Pinpoint the cell where the given text exists, returning its [x, y] midpoint coordinate. 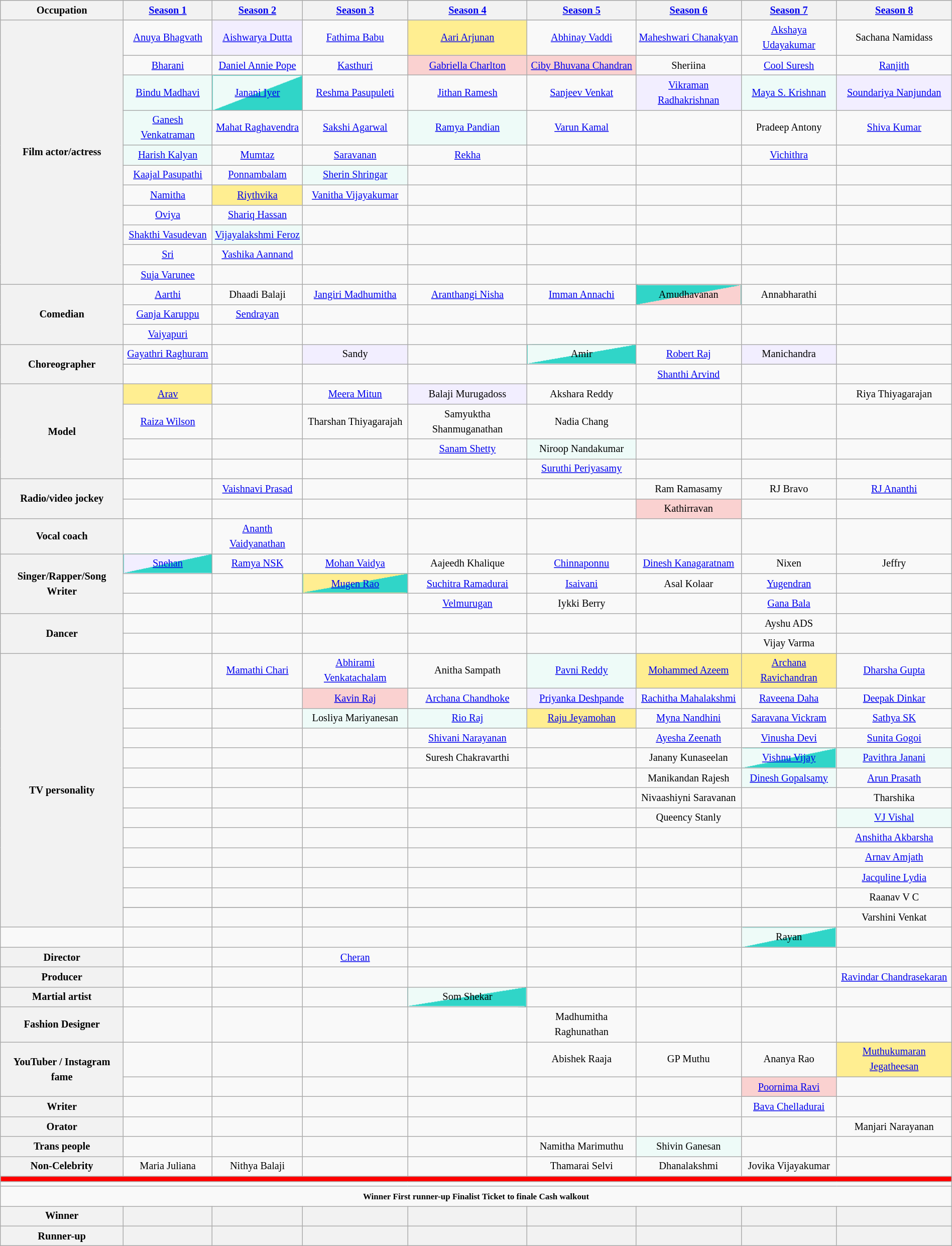
Shakthi Vasudevan [168, 235]
Ananth Vaidyanathan [258, 536]
Pavni Reddy [581, 670]
Bava Chelladurai [789, 1107]
Mohan Vaidya [355, 563]
Queency Stanly [689, 818]
Varun Kamal [581, 128]
Nivaashiyni Saravanan [689, 798]
Rio Raj [467, 718]
Ravindar Chandrasekaran [894, 977]
Trans people [62, 1147]
Akshaya Udayakumar [789, 38]
Niroop Nandakumar [581, 449]
Velmurugan [467, 603]
Jovika Vijayakumar [789, 1166]
Kathirravan [689, 509]
Shariq Hassan [258, 215]
Ramya NSK [258, 563]
Annabharathi [789, 294]
Vishnu Vijay [789, 758]
Arav [168, 394]
Saravana Vickram [789, 718]
Jangiri Madhumitha [355, 294]
Tharshika [894, 798]
Director [62, 957]
Maheshwari Chanakyan [689, 38]
Sathya SK [894, 718]
Raveena Daha [789, 698]
Producer [62, 977]
Jacquline Lydia [894, 877]
Mamathi Chari [258, 670]
Choreographer [62, 364]
Ayshu ADS [789, 623]
Ganja Karuppu [168, 314]
Som Shekar [467, 997]
Ayesha Zeenath [689, 738]
Oviya [168, 215]
GP Muthu [689, 1059]
Vocal coach [62, 536]
Asal Kolaar [689, 584]
Aarthi [168, 294]
Robert Raj [689, 354]
Season 6 [689, 10]
Dinesh Gopalsamy [789, 778]
Muthukumaran Jegatheesan [894, 1059]
Reshma Pasupuleti [355, 92]
Anuya Bhagvath [168, 38]
Mahat Raghavendra [258, 128]
Namitha [168, 195]
Dharsha Gupta [894, 670]
Myna Nandhini [689, 718]
Season 5 [581, 10]
Maya S. Krishnan [789, 92]
Bharani [168, 65]
Aishwarya Dutta [258, 38]
Aari Arjunan [467, 38]
Samyuktha Shanmuganathan [467, 421]
Manichandra [789, 354]
Model [62, 431]
Varshini Venkat [894, 917]
Rekha [467, 155]
Vaiyapuri [168, 334]
Sunita Gogoi [894, 738]
Amir [581, 354]
Pradeep Antony [789, 128]
Winner First runner-up Finalist Ticket to finale Cash walkout [476, 1196]
Vaishnavi Prasad [258, 489]
Radio/video jockey [62, 498]
Cheran [355, 957]
Thamarai Selvi [581, 1166]
Abhinay Vaddi [581, 38]
Season 7 [789, 10]
Soundariya Nanjundan [894, 92]
Ciby Bhuvana Chandran [581, 65]
Fashion Designer [62, 1025]
Imman Annachi [581, 294]
Season 2 [258, 10]
Priyanka Deshpande [581, 698]
Chinnaponnu [581, 563]
Ananya Rao [789, 1059]
Sakshi Agarwal [355, 128]
Janany Kunaseelan [689, 758]
Janani Iyer [258, 92]
Occupation [62, 10]
Isaivani [581, 584]
VJ Vishal [894, 818]
Raiza Wilson [168, 421]
Season 8 [894, 10]
Sri [168, 255]
Yugendran [789, 584]
Sanjeev Venkat [581, 92]
Ram Ramasamy [689, 489]
Aranthangi Nisha [467, 294]
Vinusha Devi [789, 738]
Jeffry [894, 563]
Nithya Balaji [258, 1166]
Yashika Aannand [258, 255]
RJ Ananthi [894, 489]
Jithan Ramesh [467, 92]
Dinesh Kanagaratnam [689, 563]
Raju Jeyamohan [581, 718]
Suja Varunee [168, 275]
Shivani Narayanan [467, 738]
Sherin Shringar [355, 175]
Mohammed Azeem [689, 670]
Abhirami Venkatachalam [355, 670]
Manjari Narayanan [894, 1126]
Nadia Chang [581, 421]
Ranjith [894, 65]
Singer/Rapper/Song Writer [62, 584]
Vikraman Radhakrishnan [689, 92]
Dancer [62, 633]
Aajeedh Khalique [467, 563]
Balaji Murugadoss [467, 394]
Vijay Varma [789, 643]
Madhumitha Raghunathan [581, 1025]
Ganesh Venkatraman [168, 128]
Cool Suresh [789, 65]
Arun Prasath [894, 778]
Sheriina [689, 65]
Sandy [355, 354]
Poornima Ravi [789, 1087]
Arnav Amjath [894, 857]
Namitha Marimuthu [581, 1147]
Dhaadi Balaji [258, 294]
Harish Kalyan [168, 155]
Season 1 [168, 10]
Vichithra [789, 155]
Sanam Shetty [467, 449]
Maria Juliana [168, 1166]
Non-Celebrity [62, 1166]
Orator [62, 1126]
Pavithra Janani [894, 758]
Raanav V C [894, 897]
Kaajal Pasupathi [168, 175]
YouTuber / Instagram fame [62, 1069]
Archana Ravichandran [789, 670]
Anitha Sampath [467, 670]
Gayathri Raghuram [168, 354]
Saravanan [355, 155]
Ramya Pandian [467, 128]
Akshara Reddy [581, 394]
Gana Bala [789, 603]
Ponnambalam [258, 175]
Vijayalakshmi Feroz [258, 235]
Rachitha Mahalakshmi [689, 698]
Deepak Dinkar [894, 698]
Comedian [62, 314]
Writer [62, 1107]
Riythvika [258, 195]
Fathima Babu [355, 38]
Meera Mitun [355, 394]
Losliya Mariyanesan [355, 718]
Season 4 [467, 10]
Rayan [789, 937]
Mugen Rao [355, 584]
Sachana Namidass [894, 38]
Gabriella Charlton [467, 65]
Manikandan Rajesh [689, 778]
Anshitha Akbarsha [894, 838]
Shivin Ganesan [689, 1147]
Winner [62, 1216]
Riya Thiyagarajan [894, 394]
Amudhavanan [689, 294]
Shanthi Arvind [689, 374]
Mumtaz [258, 155]
Abishek Raaja [581, 1059]
Iykki Berry [581, 603]
Suresh Chakravarthi [467, 758]
Martial artist [62, 997]
RJ Bravo [789, 489]
Sendrayan [258, 314]
TV personality [62, 790]
Archana Chandhoke [467, 698]
Snehan [168, 563]
Kavin Raj [355, 698]
Shiva Kumar [894, 128]
Daniel Annie Pope [258, 65]
Tharshan Thiyagarajah [355, 421]
Bindu Madhavi [168, 92]
Runner-up [62, 1236]
Vanitha Vijayakumar [355, 195]
Season 3 [355, 10]
Suruthi Periyasamy [581, 469]
Dhanalakshmi [689, 1166]
Nixen [789, 563]
Kasthuri [355, 65]
Film actor/actress [62, 152]
Suchitra Ramadurai [467, 584]
